For the text-containing cell, return its midpoint in [x, y] coordinate format. 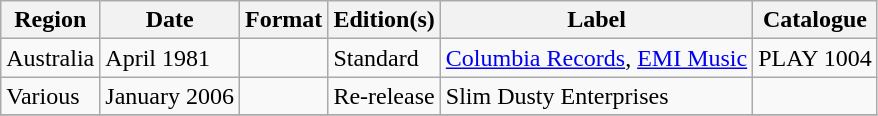
PLAY 1004 [816, 58]
April 1981 [170, 58]
Various [50, 96]
Edition(s) [384, 20]
Region [50, 20]
Standard [384, 58]
Format [284, 20]
Australia [50, 58]
Columbia Records, EMI Music [596, 58]
Date [170, 20]
Re-release [384, 96]
January 2006 [170, 96]
Label [596, 20]
Slim Dusty Enterprises [596, 96]
Catalogue [816, 20]
